Identify which cell holds the provided text, then report its [X, Y] central coordinate. 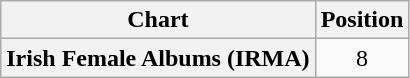
Irish Female Albums (IRMA) [158, 58]
Position [362, 20]
Chart [158, 20]
8 [362, 58]
